From the cell containing the given text, extract its center point as (x, y) coordinate. 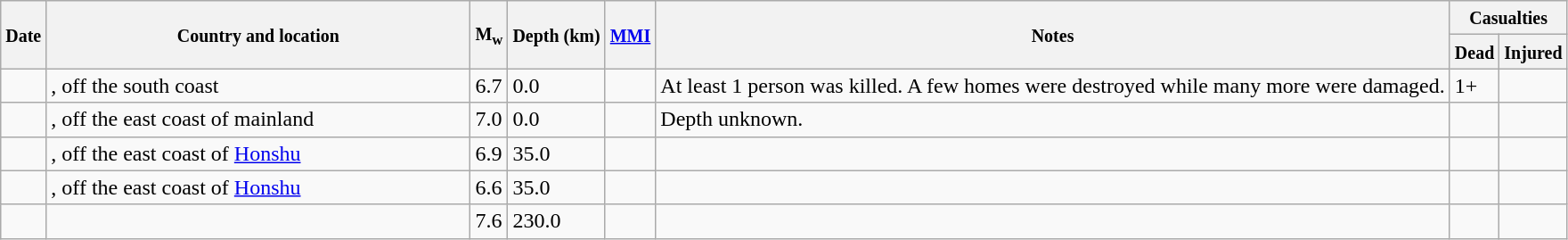
At least 1 person was killed. A few homes were destroyed while many more were damaged. (1053, 86)
6.6 (489, 187)
6.9 (489, 153)
Dead (1474, 52)
Mw (489, 35)
7.6 (489, 221)
230.0 (556, 221)
6.7 (489, 86)
Injured (1533, 52)
1+ (1474, 86)
Depth (km) (556, 35)
, off the south coast (258, 86)
MMI (631, 35)
Notes (1053, 35)
7.0 (489, 120)
Date (23, 35)
Casualties (1508, 18)
Country and location (258, 35)
, off the east coast of mainland (258, 120)
Depth unknown. (1053, 120)
